From the cell containing the given text, extract its center point as [x, y] coordinate. 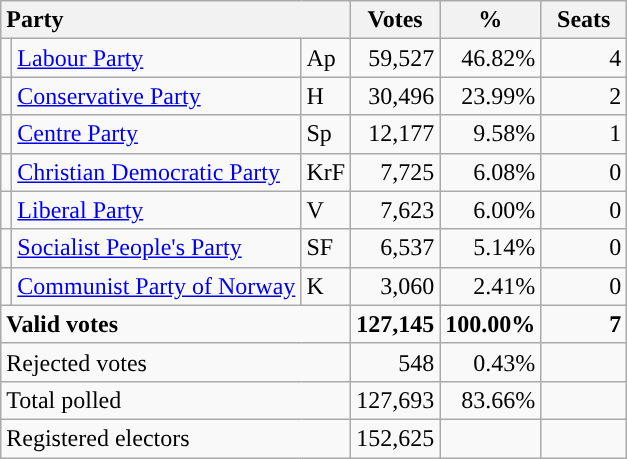
Liberal Party [156, 210]
Rejected votes [176, 362]
4 [584, 58]
9.58% [490, 134]
127,693 [396, 400]
Conservative Party [156, 96]
Votes [396, 20]
KrF [326, 172]
23.99% [490, 96]
Socialist People's Party [156, 248]
548 [396, 362]
Seats [584, 20]
2.41% [490, 286]
7,623 [396, 210]
30,496 [396, 96]
0.43% [490, 362]
6.00% [490, 210]
152,625 [396, 438]
127,145 [396, 324]
H [326, 96]
46.82% [490, 58]
7,725 [396, 172]
Communist Party of Norway [156, 286]
83.66% [490, 400]
V [326, 210]
Christian Democratic Party [156, 172]
K [326, 286]
% [490, 20]
Registered electors [176, 438]
7 [584, 324]
5.14% [490, 248]
2 [584, 96]
12,177 [396, 134]
Centre Party [156, 134]
Party [176, 20]
100.00% [490, 324]
Ap [326, 58]
3,060 [396, 286]
6.08% [490, 172]
1 [584, 134]
Total polled [176, 400]
Sp [326, 134]
6,537 [396, 248]
Labour Party [156, 58]
SF [326, 248]
59,527 [396, 58]
Valid votes [176, 324]
